Return (x, y) of the center of cell containing provided text 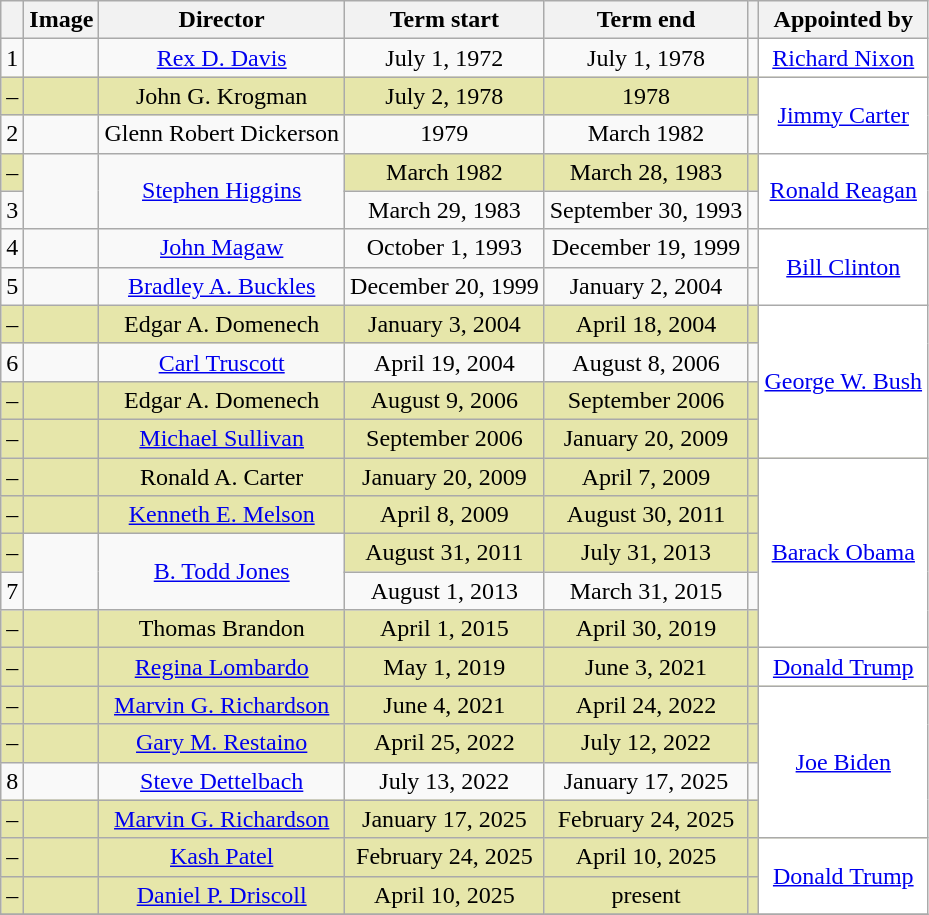
Carl Truscott (222, 362)
June 3, 2021 (646, 667)
Michael Sullivan (222, 438)
Appointed by (844, 20)
present (646, 895)
1979 (445, 134)
August 1, 2013 (445, 591)
Steve Dettelbach (222, 781)
Term end (646, 20)
June 4, 2021 (445, 705)
Term start (445, 20)
March 31, 2015 (646, 591)
Kash Patel (222, 857)
Gary M. Restaino (222, 743)
April 7, 2009 (646, 477)
3 (12, 210)
Bradley A. Buckles (222, 286)
Joe Biden (844, 762)
April 30, 2019 (646, 629)
John G. Krogman (222, 96)
December 20, 1999 (445, 286)
Rex D. Davis (222, 58)
August 30, 2011 (646, 515)
July 13, 2022 (445, 781)
April 25, 2022 (445, 743)
Bill Clinton (844, 267)
December 19, 1999 (646, 248)
4 (12, 248)
7 (12, 591)
September 30, 1993 (646, 210)
May 1, 2019 (445, 667)
Image (62, 20)
July 1, 1978 (646, 58)
April 24, 2022 (646, 705)
July 12, 2022 (646, 743)
Ronald Reagan (844, 191)
August 31, 2011 (445, 553)
January 3, 2004 (445, 324)
July 31, 2013 (646, 553)
Kenneth E. Melson (222, 515)
August 9, 2006 (445, 400)
Glenn Robert Dickerson (222, 134)
October 1, 1993 (445, 248)
6 (12, 362)
Regina Lombardo (222, 667)
March 29, 1983 (445, 210)
Jimmy Carter (844, 115)
Barack Obama (844, 553)
2 (12, 134)
January 2, 2004 (646, 286)
Director (222, 20)
Thomas Brandon (222, 629)
April 1, 2015 (445, 629)
George W. Bush (844, 381)
April 19, 2004 (445, 362)
Richard Nixon (844, 58)
Ronald A. Carter (222, 477)
April 18, 2004 (646, 324)
July 1, 1972 (445, 58)
1978 (646, 96)
Daniel P. Driscoll (222, 895)
Stephen Higgins (222, 191)
March 28, 1983 (646, 172)
August 8, 2006 (646, 362)
B. Todd Jones (222, 572)
John Magaw (222, 248)
8 (12, 781)
5 (12, 286)
April 8, 2009 (445, 515)
July 2, 1978 (445, 96)
1 (12, 58)
